Identify which cell holds the provided text, then report its (x, y) central coordinate. 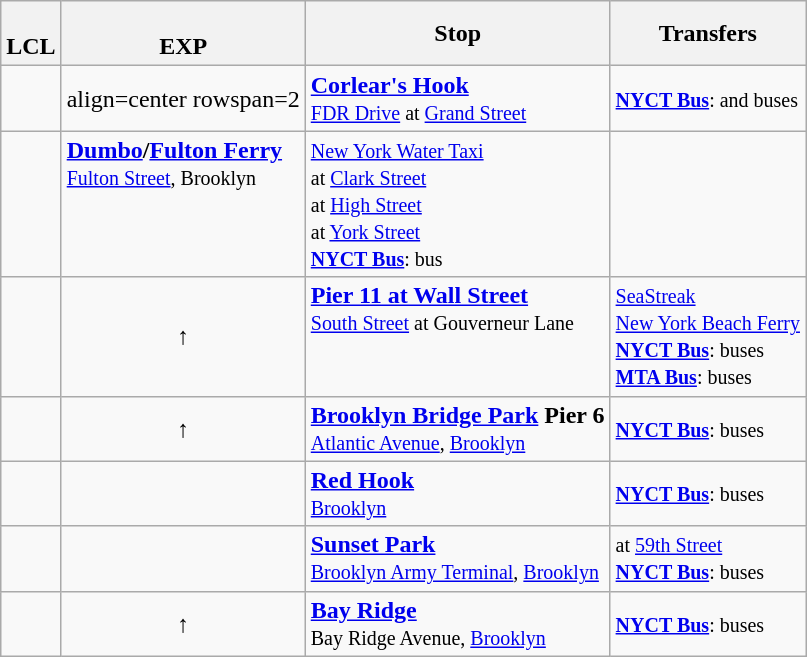
LCL (31, 34)
Pier 11 at Wall StreetSouth Street at Gouverneur Lane (458, 336)
Red HookBrooklyn (458, 494)
SeaStreakNew York Beach FerryNYCT Bus: busesMTA Bus: buses (708, 336)
Corlear's HookFDR Drive at Grand Street (458, 98)
Stop (458, 34)
Bay RidgeBay Ridge Avenue, Brooklyn (458, 624)
New York Water Taxi at Clark Street at High Street at York StreetNYCT Bus: bus (458, 204)
align=center rowspan=2 (183, 98)
NYCT Bus: and buses (708, 98)
Transfers (708, 34)
at 59th StreetNYCT Bus: buses (708, 558)
Dumbo/Fulton FerryFulton Street, Brooklyn (183, 204)
EXP (183, 34)
Sunset ParkBrooklyn Army Terminal, Brooklyn (458, 558)
Brooklyn Bridge Park Pier 6Atlantic Avenue, Brooklyn (458, 428)
